For the text-containing cell, return its midpoint in (X, Y) coordinate format. 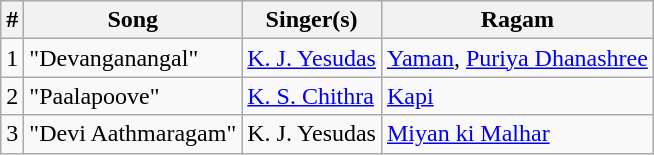
"Devanganangal" (133, 58)
K. S. Chithra (312, 96)
# (12, 20)
Ragam (517, 20)
"Paalapoove" (133, 96)
3 (12, 134)
Miyan ki Malhar (517, 134)
Singer(s) (312, 20)
1 (12, 58)
2 (12, 96)
Song (133, 20)
Yaman, Puriya Dhanashree (517, 58)
"Devi Aathmaragam" (133, 134)
Kapi (517, 96)
